Locate the cell with the specified text and output its [x, y] center coordinate. 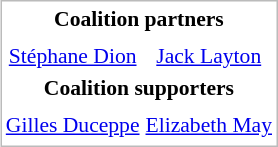
Coalition partners [138, 18]
Elizabeth May [208, 125]
Jack Layton [208, 56]
Stéphane Dion [72, 56]
Gilles Duceppe [72, 125]
Coalition supporters [138, 88]
